From the cell containing the given text, extract its center point as [X, Y] coordinate. 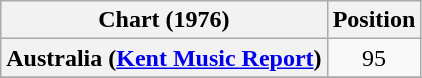
Position [374, 20]
Australia (Kent Music Report) [164, 58]
Chart (1976) [164, 20]
95 [374, 58]
